Pinpoint the cell where the given text exists, returning its (X, Y) midpoint coordinate. 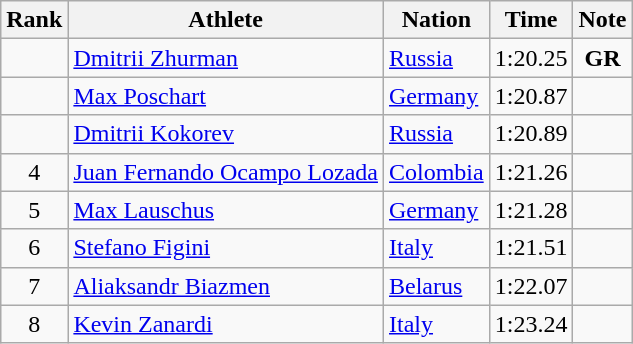
Max Poschart (226, 96)
1:20.25 (531, 58)
Athlete (226, 20)
Kevin Zanardi (226, 324)
5 (34, 210)
1:21.26 (531, 172)
Nation (436, 20)
Dmitrii Zhurman (226, 58)
Time (531, 20)
6 (34, 248)
Colombia (436, 172)
8 (34, 324)
1:23.24 (531, 324)
1:20.89 (531, 134)
1:20.87 (531, 96)
1:21.51 (531, 248)
4 (34, 172)
Juan Fernando Ocampo Lozada (226, 172)
1:22.07 (531, 286)
Aliaksandr Biazmen (226, 286)
Max Lauschus (226, 210)
1:21.28 (531, 210)
Rank (34, 20)
Note (602, 20)
Dmitrii Kokorev (226, 134)
7 (34, 286)
Stefano Figini (226, 248)
Belarus (436, 286)
GR (602, 58)
